Capture the cell that displays the provided text and extract its (X, Y) central coordinate. 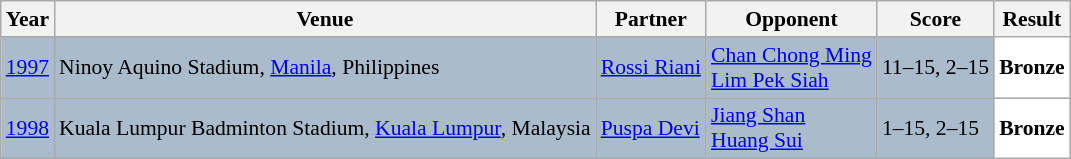
Partner (651, 19)
Kuala Lumpur Badminton Stadium, Kuala Lumpur, Malaysia (325, 128)
Chan Chong Ming Lim Pek Siah (792, 68)
1998 (28, 128)
Rossi Riani (651, 68)
Venue (325, 19)
Year (28, 19)
Opponent (792, 19)
11–15, 2–15 (936, 68)
Score (936, 19)
1997 (28, 68)
Result (1032, 19)
1–15, 2–15 (936, 128)
Puspa Devi (651, 128)
Jiang Shan Huang Sui (792, 128)
Ninoy Aquino Stadium, Manila, Philippines (325, 68)
